Output the [X, Y] coordinate of the center of the cell containing the given text.  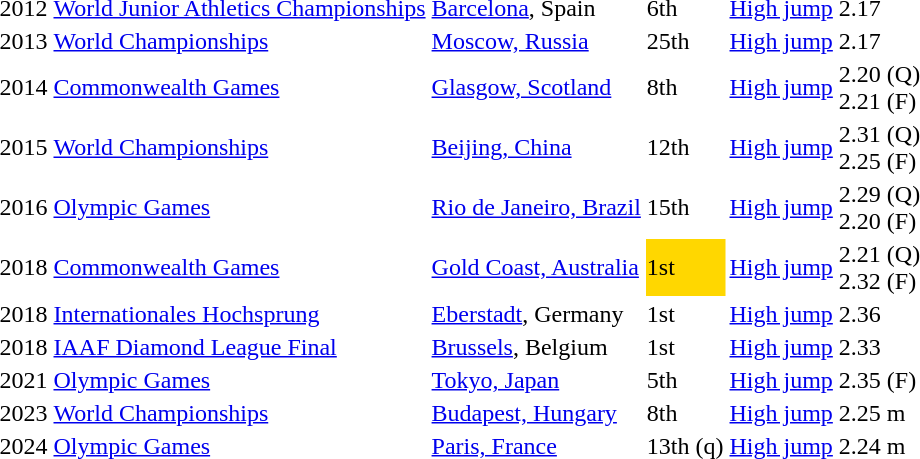
25th [685, 41]
5th [685, 380]
Tokyo, Japan [536, 380]
IAAF Diamond League Final [240, 347]
15th [685, 208]
12th [685, 148]
Rio de Janeiro, Brazil [536, 208]
Glasgow, Scotland [536, 88]
Beijing, China [536, 148]
Moscow, Russia [536, 41]
Gold Coast, Australia [536, 268]
Eberstadt, Germany [536, 314]
Brussels, Belgium [536, 347]
Budapest, Hungary [536, 413]
Internationales Hochsprung [240, 314]
